Return (X, Y) of the center of cell containing provided text 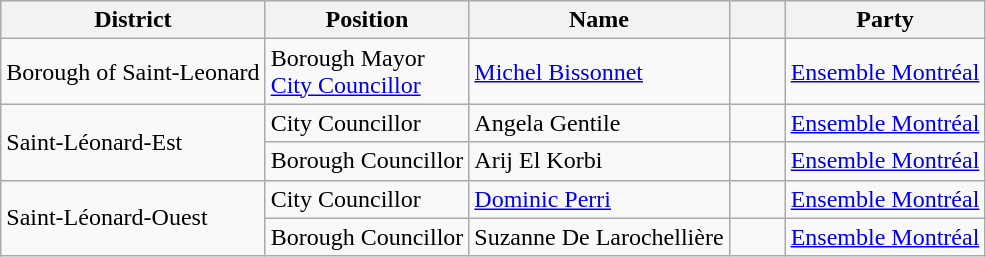
Party (885, 20)
Angela Gentile (599, 123)
Position (367, 20)
Saint-Léonard-Ouest (133, 218)
Suzanne De Larochellière (599, 237)
Borough of Saint-Leonard (133, 72)
Dominic Perri (599, 199)
Arij El Korbi (599, 161)
Michel Bissonnet (599, 72)
District (133, 20)
Name (599, 20)
Borough MayorCity Councillor (367, 72)
Saint-Léonard-Est (133, 142)
